Extract the (x, y) coordinate from the center of the cell holding the provided text.  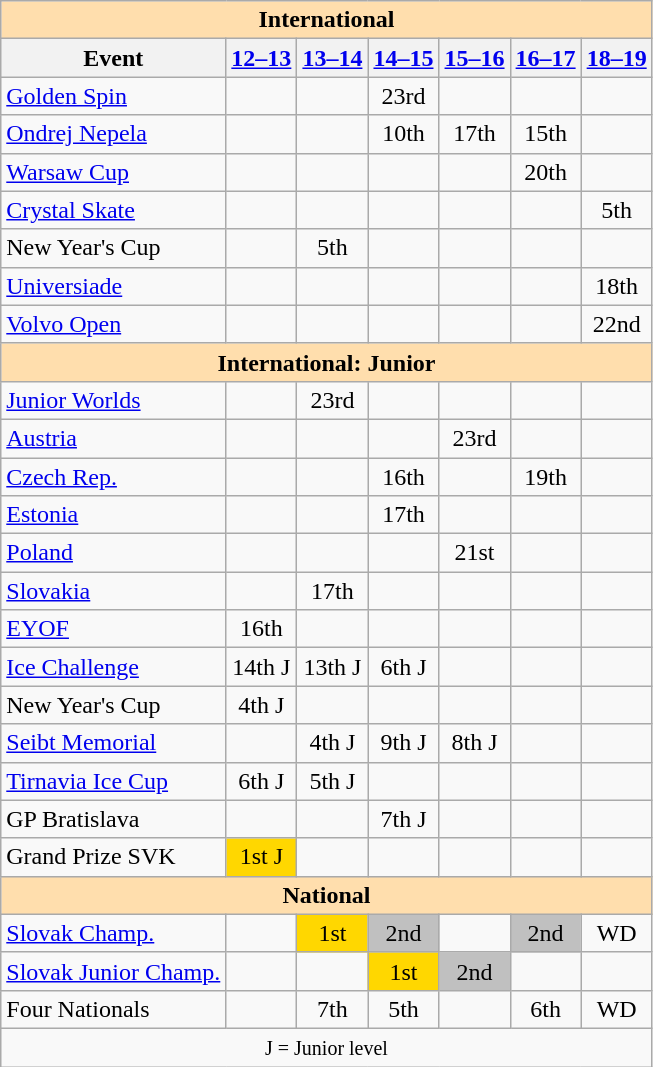
14–15 (404, 58)
1st J (262, 857)
18th (616, 286)
Poland (114, 553)
Ice Challenge (114, 667)
Ondrej Nepela (114, 134)
16–17 (546, 58)
Golden Spin (114, 96)
Four Nationals (114, 1009)
Event (114, 58)
20th (546, 172)
Estonia (114, 515)
EYOF (114, 629)
13th J (332, 667)
Warsaw Cup (114, 172)
5th J (332, 781)
15–16 (474, 58)
International (326, 20)
International: Junior (326, 362)
J = Junior level (326, 1047)
Austria (114, 438)
Czech Rep. (114, 477)
Grand Prize SVK (114, 857)
National (326, 895)
13–14 (332, 58)
10th (404, 134)
18–19 (616, 58)
14th J (262, 667)
21st (474, 553)
8th J (474, 743)
22nd (616, 324)
19th (546, 477)
Volvo Open (114, 324)
15th (546, 134)
Junior Worlds (114, 400)
Slovakia (114, 591)
Slovak Champ. (114, 933)
Tirnavia Ice Cup (114, 781)
9th J (404, 743)
6th (546, 1009)
Universiade (114, 286)
12–13 (262, 58)
7th (332, 1009)
Slovak Junior Champ. (114, 971)
Seibt Memorial (114, 743)
GP Bratislava (114, 819)
7th J (404, 819)
Crystal Skate (114, 210)
